Capture the cell that displays the provided text and extract its (x, y) central coordinate. 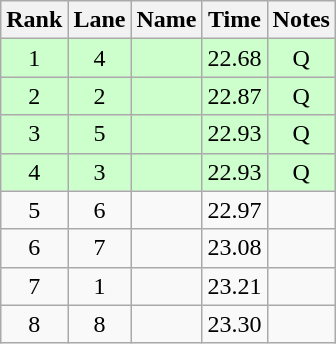
Rank (34, 20)
23.30 (234, 324)
Name (166, 20)
Notes (301, 20)
Time (234, 20)
23.21 (234, 286)
22.87 (234, 96)
22.68 (234, 58)
Lane (100, 20)
22.97 (234, 210)
23.08 (234, 248)
